Extract the [x, y] coordinate from the center of the cell holding the provided text.  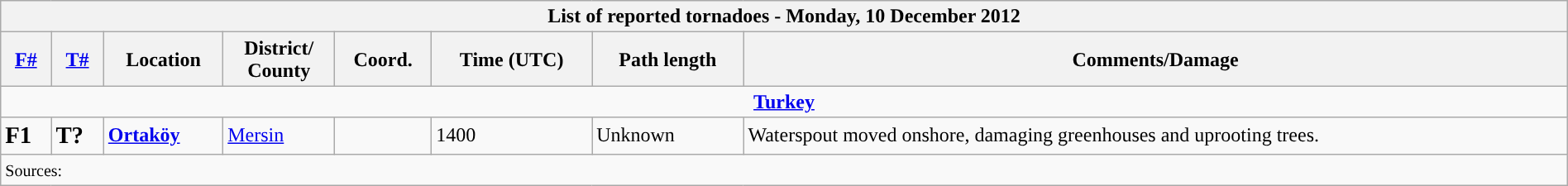
Ortaköy [163, 136]
Unknown [668, 136]
Time (UTC) [512, 60]
List of reported tornadoes - Monday, 10 December 2012 [784, 17]
Waterspout moved onshore, damaging greenhouses and uprooting trees. [1155, 136]
Coord. [384, 60]
Mersin [280, 136]
Comments/Damage [1155, 60]
Location [163, 60]
1400 [512, 136]
Sources: [784, 169]
District/County [280, 60]
F1 [26, 136]
Path length [668, 60]
T# [78, 60]
F# [26, 60]
Turkey [784, 102]
T? [78, 136]
